Provide the [x, y] coordinate of the cell's center where the given text is located.  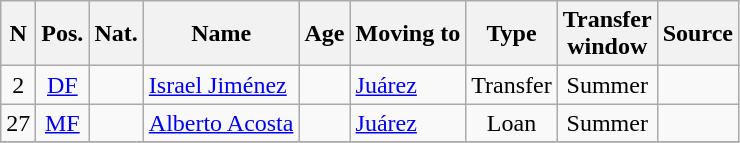
DF [62, 85]
27 [18, 123]
Loan [512, 123]
MF [62, 123]
Age [324, 34]
Pos. [62, 34]
N [18, 34]
Transferwindow [607, 34]
2 [18, 85]
Transfer [512, 85]
Israel Jiménez [221, 85]
Moving to [408, 34]
Alberto Acosta [221, 123]
Name [221, 34]
Source [698, 34]
Type [512, 34]
Nat. [116, 34]
